Detect which cell encompasses the target text, then output its (X, Y) center coordinate. 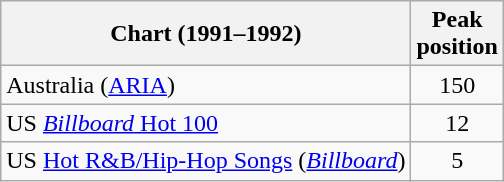
US Hot R&B/Hip-Hop Songs (Billboard) (206, 161)
12 (457, 123)
5 (457, 161)
Peakposition (457, 34)
150 (457, 85)
Chart (1991–1992) (206, 34)
Australia (ARIA) (206, 85)
US Billboard Hot 100 (206, 123)
